Pinpoint the cell where the given text exists, returning its (x, y) midpoint coordinate. 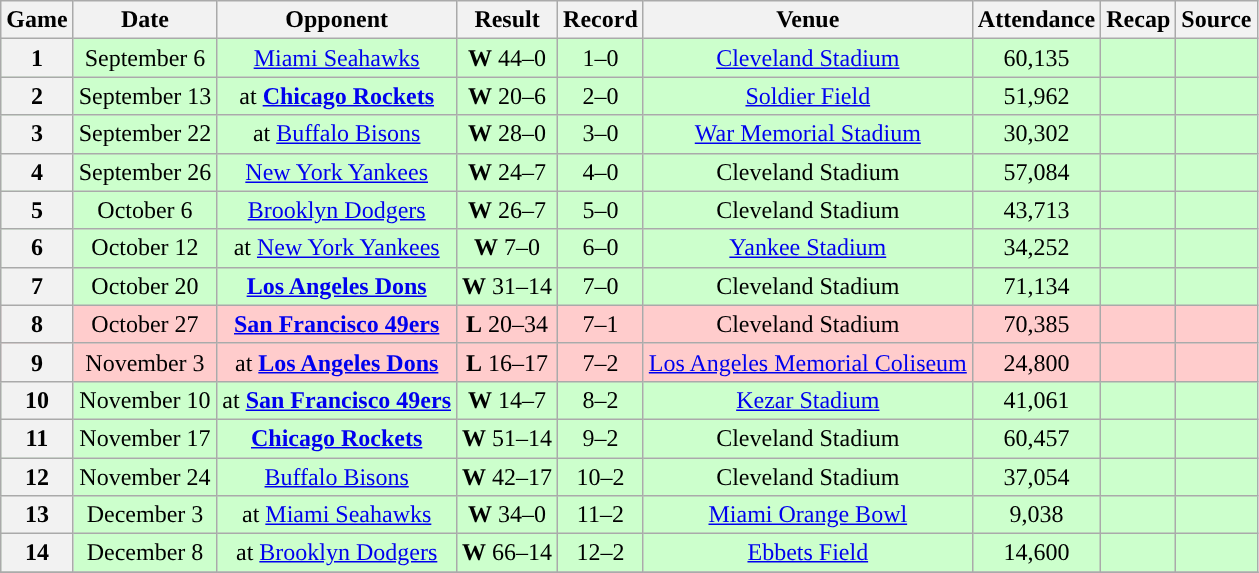
5 (37, 210)
11 (37, 438)
Opponent (337, 20)
Record (601, 20)
at Brooklyn Dodgers (337, 553)
November 10 (145, 400)
13 (37, 515)
at New York Yankees (337, 248)
12 (37, 477)
4–0 (601, 172)
2–0 (601, 96)
1–0 (601, 58)
57,084 (1036, 172)
41,061 (1036, 400)
Brooklyn Dodgers (337, 210)
December 8 (145, 553)
W 28–0 (508, 134)
September 6 (145, 58)
Ebbets Field (808, 553)
W 31–14 (508, 286)
70,385 (1036, 324)
Buffalo Bisons (337, 477)
37,054 (1036, 477)
September 22 (145, 134)
September 26 (145, 172)
7–0 (601, 286)
7 (37, 286)
5–0 (601, 210)
4 (37, 172)
at Los Angeles Dons (337, 362)
September 13 (145, 96)
10 (37, 400)
60,457 (1036, 438)
October 12 (145, 248)
6 (37, 248)
12–2 (601, 553)
7–2 (601, 362)
34,252 (1036, 248)
October 6 (145, 210)
War Memorial Stadium (808, 134)
Los Angeles Memorial Coliseum (808, 362)
9–2 (601, 438)
W 34–0 (508, 515)
9,038 (1036, 515)
Soldier Field (808, 96)
14,600 (1036, 553)
Source (1216, 20)
Chicago Rockets (337, 438)
24,800 (1036, 362)
51,962 (1036, 96)
October 20 (145, 286)
W 66–14 (508, 553)
9 (37, 362)
10–2 (601, 477)
New York Yankees (337, 172)
L 16–17 (508, 362)
Kezar Stadium (808, 400)
Attendance (1036, 20)
Game (37, 20)
November 24 (145, 477)
30,302 (1036, 134)
8 (37, 324)
W 42–17 (508, 477)
Date (145, 20)
Recap (1138, 20)
at Chicago Rockets (337, 96)
W 51–14 (508, 438)
at Miami Seahawks (337, 515)
3–0 (601, 134)
W 26–7 (508, 210)
W 7–0 (508, 248)
W 20–6 (508, 96)
2 (37, 96)
3 (37, 134)
November 3 (145, 362)
6–0 (601, 248)
14 (37, 553)
1 (37, 58)
Miami Orange Bowl (808, 515)
Miami Seahawks (337, 58)
L 20–34 (508, 324)
43,713 (1036, 210)
71,134 (1036, 286)
Result (508, 20)
San Francisco 49ers (337, 324)
Los Angeles Dons (337, 286)
Venue (808, 20)
October 27 (145, 324)
W 44–0 (508, 58)
Yankee Stadium (808, 248)
W 14–7 (508, 400)
at Buffalo Bisons (337, 134)
60,135 (1036, 58)
11–2 (601, 515)
at San Francisco 49ers (337, 400)
November 17 (145, 438)
8–2 (601, 400)
W 24–7 (508, 172)
December 3 (145, 515)
7–1 (601, 324)
